Pinpoint the cell where the given text exists, returning its [X, Y] midpoint coordinate. 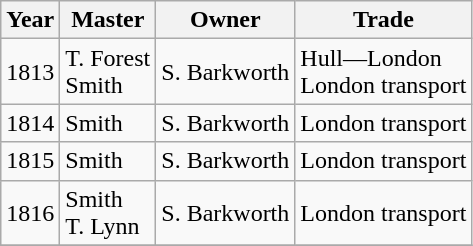
1813 [30, 72]
T. ForestSmith [108, 72]
1815 [30, 161]
Hull—LondonLondon transport [384, 72]
1816 [30, 212]
SmithT. Lynn [108, 212]
Trade [384, 20]
Master [108, 20]
Year [30, 20]
Owner [226, 20]
1814 [30, 123]
